Return the (X, Y) coordinate for the center point of the cell that contains the specified text.  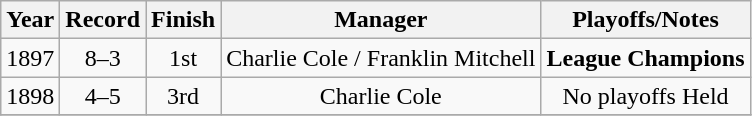
8–3 (103, 58)
Year (30, 20)
Manager (381, 20)
No playoffs Held (646, 96)
3rd (184, 96)
Finish (184, 20)
1897 (30, 58)
1st (184, 58)
Playoffs/Notes (646, 20)
League Champions (646, 58)
Charlie Cole (381, 96)
Record (103, 20)
Charlie Cole / Franklin Mitchell (381, 58)
4–5 (103, 96)
1898 (30, 96)
